Identify which cell holds the provided text, then report its (X, Y) central coordinate. 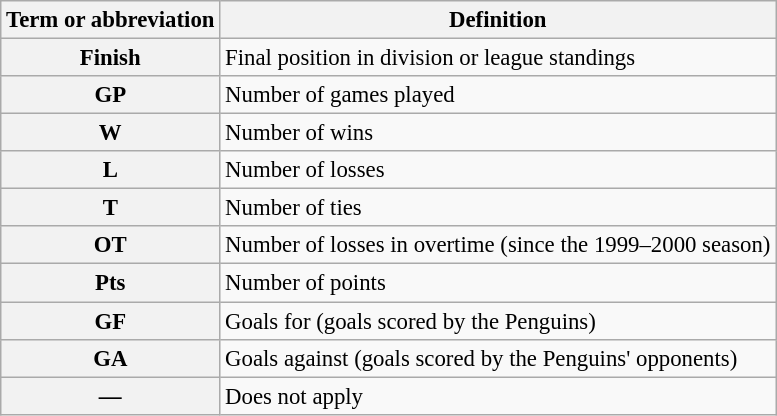
Number of ties (498, 208)
Pts (110, 283)
OT (110, 245)
Final position in division or league standings (498, 58)
— (110, 396)
Term or abbreviation (110, 20)
Number of points (498, 283)
W (110, 133)
Number of wins (498, 133)
T (110, 208)
Goals for (goals scored by the Penguins) (498, 321)
Number of games played (498, 95)
GF (110, 321)
Number of losses in overtime (since the 1999–2000 season) (498, 245)
Definition (498, 20)
Finish (110, 58)
Goals against (goals scored by the Penguins' opponents) (498, 358)
GP (110, 95)
Does not apply (498, 396)
L (110, 170)
Number of losses (498, 170)
GA (110, 358)
